From the cell containing the given text, extract its center point as [x, y] coordinate. 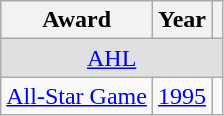
Year [182, 20]
AHL [112, 58]
Award [77, 20]
1995 [182, 96]
All-Star Game [77, 96]
